Identify which cell holds the provided text, then report its [x, y] central coordinate. 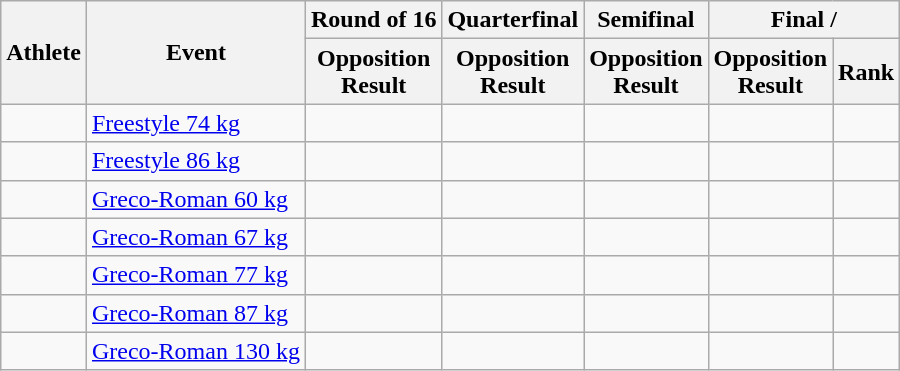
Athlete [44, 52]
Greco-Roman 60 kg [196, 199]
Round of 16 [373, 20]
Final / [804, 20]
Quarterfinal [513, 20]
Freestyle 86 kg [196, 161]
Freestyle 74 kg [196, 123]
Greco-Roman 67 kg [196, 237]
Semifinal [646, 20]
Greco-Roman 77 kg [196, 275]
Greco-Roman 87 kg [196, 313]
Greco-Roman 130 kg [196, 351]
Rank [866, 72]
Event [196, 52]
